Extract the (X, Y) coordinate from the center of the cell holding the provided text.  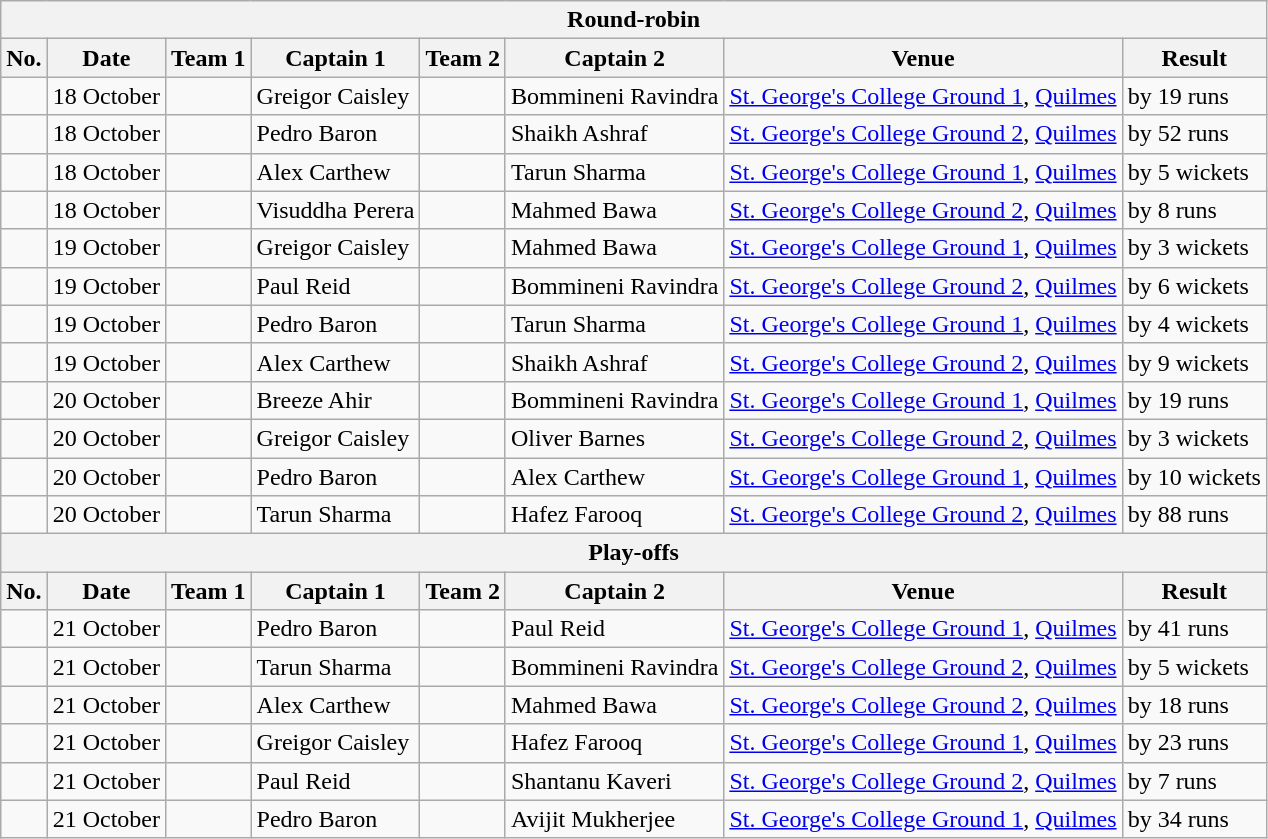
Visuddha Perera (336, 210)
Breeze Ahir (336, 400)
by 8 runs (1194, 210)
by 88 runs (1194, 515)
by 10 wickets (1194, 477)
Avijit Mukherjee (614, 819)
by 18 runs (1194, 705)
by 23 runs (1194, 743)
by 6 wickets (1194, 286)
Oliver Barnes (614, 438)
by 52 runs (1194, 134)
by 4 wickets (1194, 324)
by 9 wickets (1194, 362)
Play-offs (634, 553)
by 41 runs (1194, 629)
by 7 runs (1194, 781)
Round-robin (634, 20)
by 34 runs (1194, 819)
Shantanu Kaveri (614, 781)
